For the text-containing cell, return its midpoint in [X, Y] coordinate format. 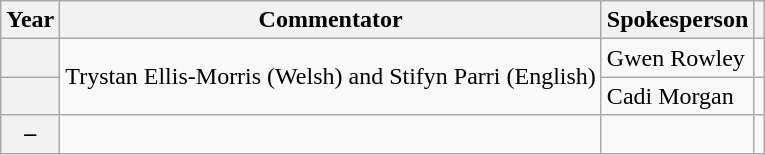
Commentator [331, 20]
– [30, 134]
Gwen Rowley [677, 58]
Spokesperson [677, 20]
Cadi Morgan [677, 96]
Trystan Ellis-Morris (Welsh) and Stifyn Parri (English) [331, 77]
Year [30, 20]
